Return the (X, Y) coordinate for the center point of the cell that contains the specified text.  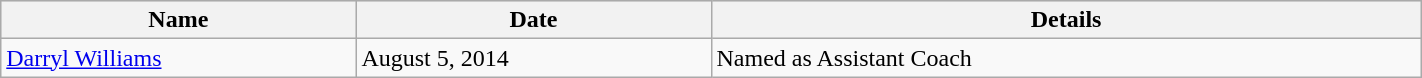
Named as Assistant Coach (1066, 58)
Details (1066, 20)
Date (534, 20)
Name (178, 20)
Darryl Williams (178, 58)
August 5, 2014 (534, 58)
